From the cell containing the given text, extract its center point as (x, y) coordinate. 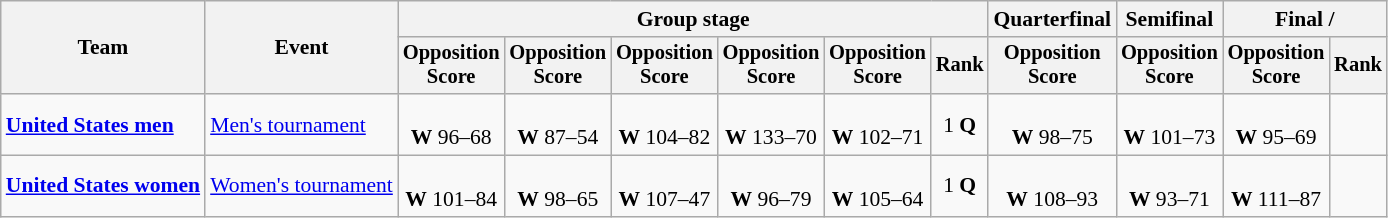
W 133–70 (772, 124)
Final / (1305, 19)
Quarterfinal (1052, 19)
Group stage (694, 19)
Team (103, 48)
W 96–79 (772, 186)
W 101–73 (1170, 124)
W 107–47 (664, 186)
W 111–87 (1276, 186)
Men's tournament (302, 124)
W 98–65 (558, 186)
W 95–69 (1276, 124)
W 93–71 (1170, 186)
United States men (103, 124)
United States women (103, 186)
W 104–82 (664, 124)
W 102–71 (878, 124)
W 105–64 (878, 186)
Event (302, 48)
W 108–93 (1052, 186)
W 87–54 (558, 124)
W 98–75 (1052, 124)
W 96–68 (452, 124)
W 101–84 (452, 186)
Women's tournament (302, 186)
Semifinal (1170, 19)
